Return the (x, y) coordinate for the center point of the cell that contains the specified text.  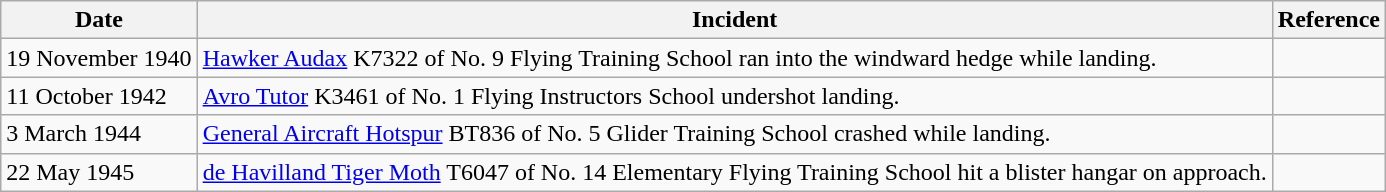
19 November 1940 (99, 58)
General Aircraft Hotspur BT836 of No. 5 Glider Training School crashed while landing. (734, 134)
Incident (734, 20)
de Havilland Tiger Moth T6047 of No. 14 Elementary Flying Training School hit a blister hangar on approach. (734, 172)
Date (99, 20)
11 October 1942 (99, 96)
Reference (1328, 20)
Hawker Audax K7322 of No. 9 Flying Training School ran into the windward hedge while landing. (734, 58)
22 May 1945 (99, 172)
Avro Tutor K3461 of No. 1 Flying Instructors School undershot landing. (734, 96)
3 March 1944 (99, 134)
